Output the [x, y] coordinate of the center of the cell containing the given text.  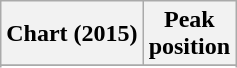
Peak position [189, 34]
Chart (2015) [72, 34]
